Return the (X, Y) coordinate for the center point of the cell that contains the specified text.  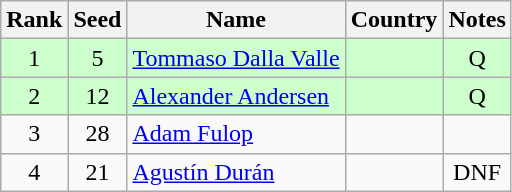
Tommaso Dalla Valle (236, 58)
3 (34, 134)
12 (98, 96)
1 (34, 58)
DNF (477, 172)
5 (98, 58)
21 (98, 172)
Notes (477, 20)
4 (34, 172)
Rank (34, 20)
Agustín Durán (236, 172)
Adam Fulop (236, 134)
Name (236, 20)
Country (394, 20)
2 (34, 96)
Seed (98, 20)
28 (98, 134)
Alexander Andersen (236, 96)
